Search for the cell housing the specified text and yield its (x, y) center coordinate. 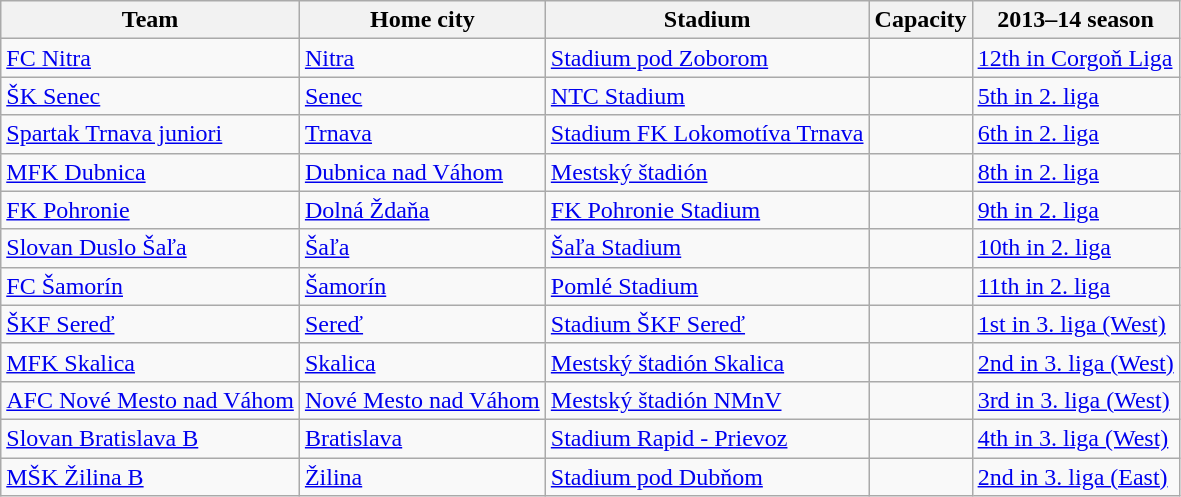
Slovan Bratislava B (150, 438)
3rd in 3. liga (West) (1076, 400)
ŠKF Sereď (150, 324)
Mestský štadión NMnV (707, 400)
Stadium FK Lokomotíva Trnava (707, 134)
MFK Skalica (150, 362)
MŠK Žilina B (150, 477)
FC Nitra (150, 58)
Stadium pod Dubňom (707, 477)
FC Šamorín (150, 286)
1st in 3. liga (West) (1076, 324)
Žilina (422, 477)
10th in 2. liga (1076, 248)
Bratislava (422, 438)
Šaľa (422, 248)
Sereď (422, 324)
5th in 2. liga (1076, 96)
9th in 2. liga (1076, 210)
Šamorín (422, 286)
Nové Mesto nad Váhom (422, 400)
FK Pohronie Stadium (707, 210)
Trnava (422, 134)
4th in 3. liga (West) (1076, 438)
Pomlé Stadium (707, 286)
Dolná Ždaňa (422, 210)
Nitra (422, 58)
MFK Dubnica (150, 172)
Home city (422, 20)
Mestský štadión Skalica (707, 362)
Stadium ŠKF Sereď (707, 324)
Mestský štadión (707, 172)
ŠK Senec (150, 96)
2nd in 3. liga (East) (1076, 477)
8th in 2. liga (1076, 172)
12th in Corgoň Liga (1076, 58)
Senec (422, 96)
6th in 2. liga (1076, 134)
Spartak Trnava juniori (150, 134)
Stadium Rapid - Prievoz (707, 438)
Skalica (422, 362)
NTC Stadium (707, 96)
Capacity (920, 20)
Dubnica nad Váhom (422, 172)
Šaľa Stadium (707, 248)
Stadium (707, 20)
Slovan Duslo Šaľa (150, 248)
2nd in 3. liga (West) (1076, 362)
2013–14 season (1076, 20)
AFC Nové Mesto nad Váhom (150, 400)
FK Pohronie (150, 210)
Stadium pod Zoborom (707, 58)
Team (150, 20)
11th in 2. liga (1076, 286)
